For the text-containing cell, return its midpoint in [X, Y] coordinate format. 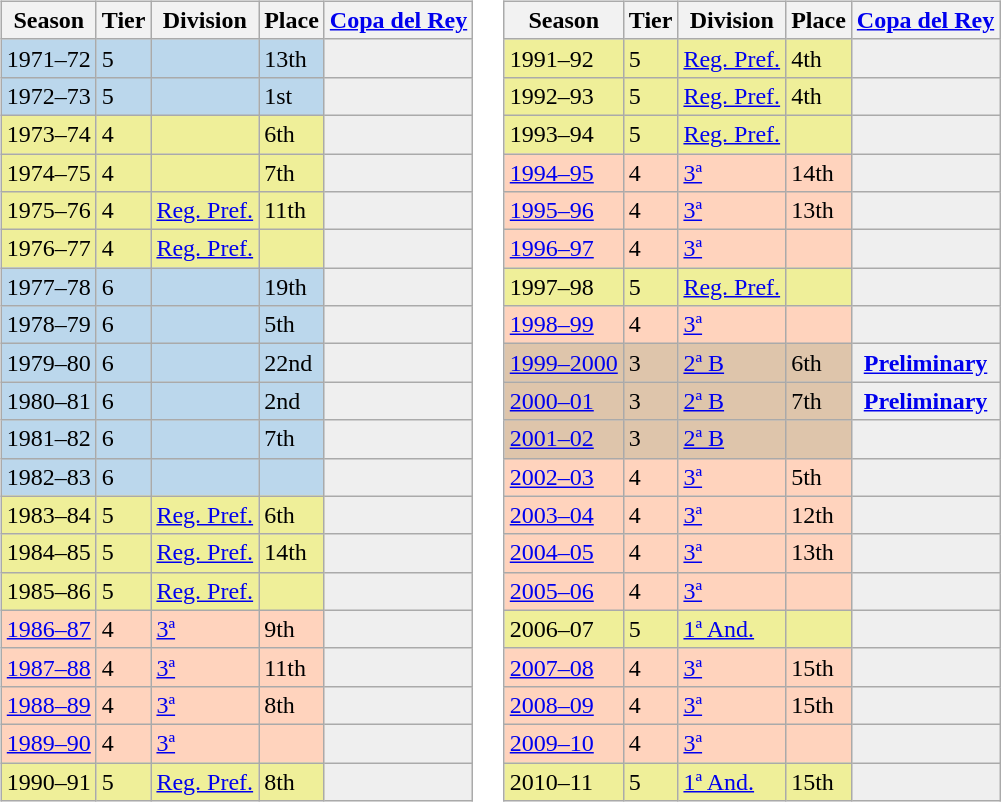
1988–89 [48, 705]
1993–94 [564, 134]
2006–07 [564, 629]
9th [292, 629]
1978–79 [48, 325]
1996–97 [564, 249]
1994–95 [564, 173]
1990–91 [48, 781]
1971–72 [48, 58]
1995–96 [564, 211]
2009–10 [564, 743]
1st [292, 96]
1983–84 [48, 515]
12th [819, 515]
2002–03 [564, 477]
1982–83 [48, 477]
1989–90 [48, 743]
1991–92 [564, 58]
1979–80 [48, 363]
2000–01 [564, 401]
1972–73 [48, 96]
1984–85 [48, 553]
1976–77 [48, 249]
22nd [292, 363]
2003–04 [564, 515]
1999–2000 [564, 363]
1985–86 [48, 591]
1992–93 [564, 96]
1997–98 [564, 287]
1973–74 [48, 134]
1974–75 [48, 173]
1986–87 [48, 629]
2007–08 [564, 667]
19th [292, 287]
2010–11 [564, 781]
1975–76 [48, 211]
1987–88 [48, 667]
2001–02 [564, 439]
1998–99 [564, 325]
2008–09 [564, 705]
2nd [292, 401]
2005–06 [564, 591]
2004–05 [564, 553]
1981–82 [48, 439]
1977–78 [48, 287]
1980–81 [48, 401]
